Return [X, Y] of the center of cell containing provided text 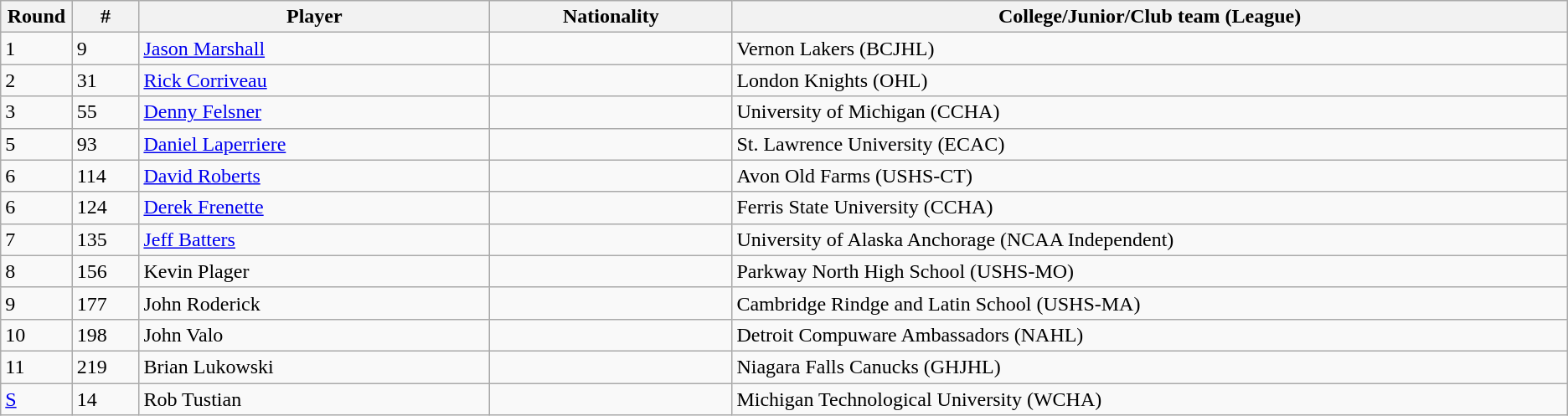
Jeff Batters [315, 239]
Michigan Technological University (WCHA) [1149, 399]
5 [37, 144]
Jason Marshall [315, 49]
11 [37, 367]
2 [37, 80]
Round [37, 17]
Nationality [611, 17]
Ferris State University (CCHA) [1149, 208]
8 [37, 271]
Detroit Compuware Ambassadors (NAHL) [1149, 335]
Derek Frenette [315, 208]
David Roberts [315, 176]
Cambridge Rindge and Latin School (USHS-MA) [1149, 303]
3 [37, 112]
College/Junior/Club team (League) [1149, 17]
198 [106, 335]
Parkway North High School (USHS-MO) [1149, 271]
7 [37, 239]
1 [37, 49]
Kevin Plager [315, 271]
Niagara Falls Canucks (GHJHL) [1149, 367]
Vernon Lakers (BCJHL) [1149, 49]
177 [106, 303]
Brian Lukowski [315, 367]
John Valo [315, 335]
135 [106, 239]
114 [106, 176]
London Knights (OHL) [1149, 80]
Player [315, 17]
93 [106, 144]
John Roderick [315, 303]
124 [106, 208]
Denny Felsner [315, 112]
Rick Corriveau [315, 80]
Rob Tustian [315, 399]
Avon Old Farms (USHS-CT) [1149, 176]
Daniel Laperriere [315, 144]
S [37, 399]
10 [37, 335]
# [106, 17]
156 [106, 271]
St. Lawrence University (ECAC) [1149, 144]
University of Alaska Anchorage (NCAA Independent) [1149, 239]
University of Michigan (CCHA) [1149, 112]
219 [106, 367]
55 [106, 112]
31 [106, 80]
14 [106, 399]
